Locate the cell with the specified text and output its (X, Y) center coordinate. 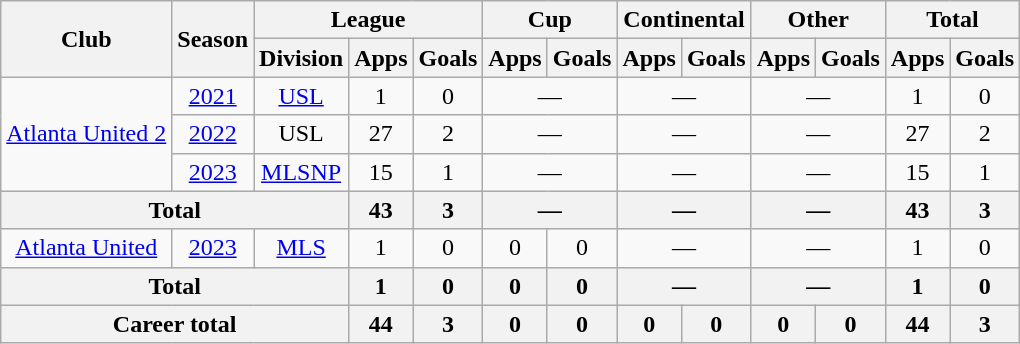
MLSNP (302, 172)
Season (213, 39)
Club (86, 39)
Other (818, 20)
Atlanta United 2 (86, 134)
Cup (550, 20)
2021 (213, 96)
Division (302, 58)
MLS (302, 248)
Continental (684, 20)
League (368, 20)
Career total (175, 324)
2022 (213, 134)
Atlanta United (86, 248)
